Return (X, Y) of the center of cell containing provided text 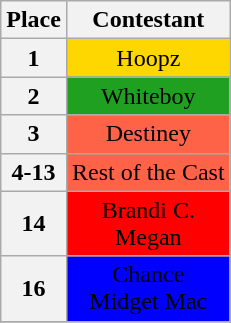
Hoopz (148, 58)
2 (34, 96)
Destiney (148, 134)
3 (34, 134)
Contestant (148, 20)
Whiteboy (148, 96)
Rest of the Cast (148, 172)
Brandi C.Megan (148, 224)
Place (34, 20)
ChanceMidget Mac (148, 288)
14 (34, 224)
16 (34, 288)
1 (34, 58)
4-13 (34, 172)
